Provide the [X, Y] coordinate of the cell's center where the given text is located.  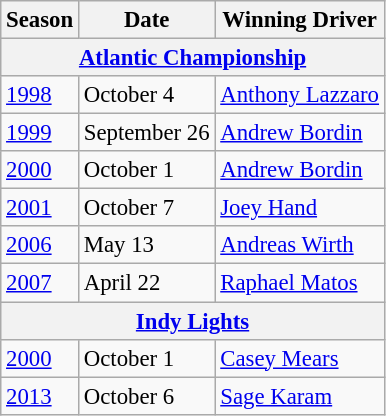
Winning Driver [300, 20]
Indy Lights [193, 321]
May 13 [146, 245]
2007 [40, 283]
2013 [40, 396]
Casey Mears [300, 358]
Atlantic Championship [193, 58]
2001 [40, 208]
Raphael Matos [300, 283]
Joey Hand [300, 208]
April 22 [146, 283]
October 4 [146, 95]
Anthony Lazzaro [300, 95]
1999 [40, 133]
Date [146, 20]
2006 [40, 245]
October 7 [146, 208]
1998 [40, 95]
October 6 [146, 396]
Andreas Wirth [300, 245]
Season [40, 20]
Sage Karam [300, 396]
September 26 [146, 133]
